Provide the [x, y] coordinate of the cell's center where the given text is located.  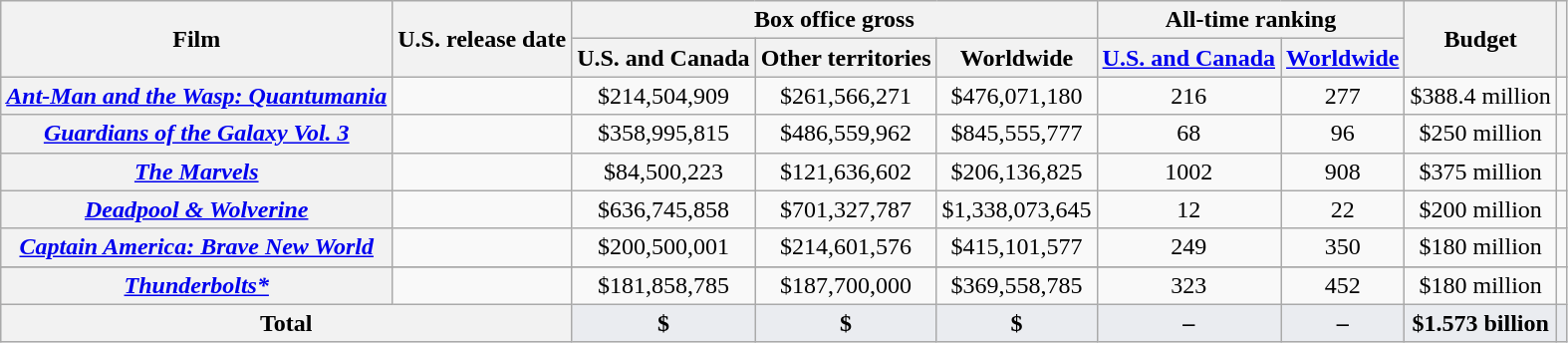
12 [1188, 209]
$214,601,576 [846, 247]
Box office gross [835, 20]
$206,136,825 [1016, 171]
The Marvels [197, 171]
$250 million [1480, 134]
$214,504,909 [663, 96]
$187,700,000 [846, 285]
452 [1343, 285]
$375 million [1480, 171]
96 [1343, 134]
$1,338,073,645 [1016, 209]
Budget [1480, 39]
$388.4 million [1480, 96]
$701,327,787 [846, 209]
$486,559,962 [846, 134]
$200 million [1480, 209]
216 [1188, 96]
277 [1343, 96]
$369,558,785 [1016, 285]
Ant-Man and the Wasp: Quantumania [197, 96]
Total [287, 323]
350 [1343, 247]
$636,745,858 [663, 209]
Guardians of the Galaxy Vol. 3 [197, 134]
22 [1343, 209]
908 [1343, 171]
$200,500,001 [663, 247]
$181,858,785 [663, 285]
$84,500,223 [663, 171]
68 [1188, 134]
U.S. release date [482, 39]
$415,101,577 [1016, 247]
$1.573 billion [1480, 323]
249 [1188, 247]
$476,071,180 [1016, 96]
Thunderbolts* [197, 285]
$358,995,815 [663, 134]
Film [197, 39]
$845,555,777 [1016, 134]
All-time ranking [1251, 20]
Other territories [846, 58]
Captain America: Brave New World [197, 247]
$121,636,602 [846, 171]
1002 [1188, 171]
323 [1188, 285]
$261,566,271 [846, 96]
Deadpool & Wolverine [197, 209]
